Return (x, y) of the center of cell containing provided text 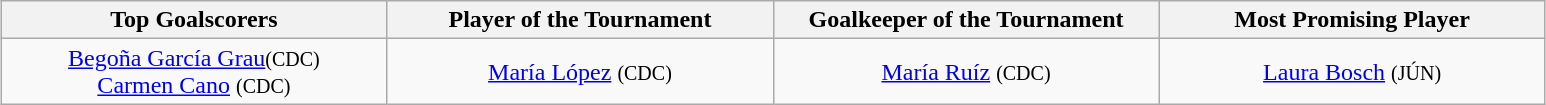
Player of the Tournament (580, 20)
María López (CDC) (580, 72)
María Ruíz (CDC) (966, 72)
Most Promising Player (1352, 20)
Laura Bosch (JÚN) (1352, 72)
Begoña García Grau(CDC)Carmen Cano (CDC) (194, 72)
Top Goalscorers (194, 20)
Goalkeeper of the Tournament (966, 20)
